Capture the cell that displays the provided text and extract its (X, Y) central coordinate. 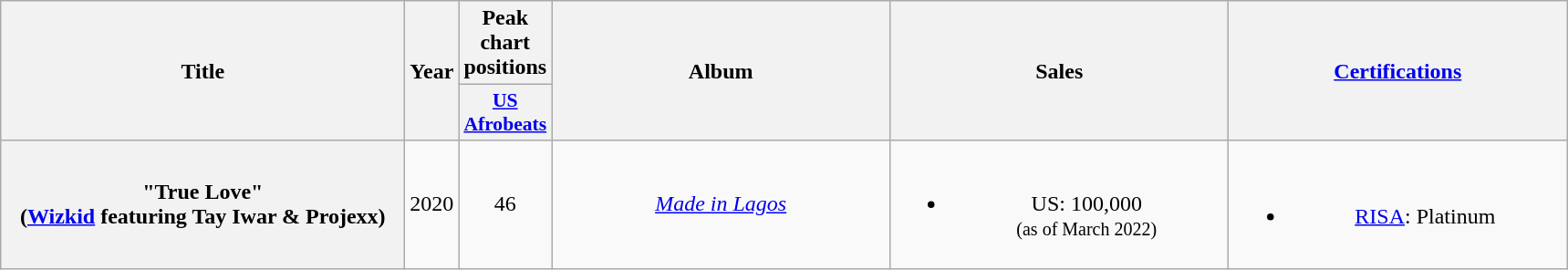
Title (202, 71)
Certifications (1397, 71)
Made in Lagos (721, 204)
Sales (1060, 71)
Album (721, 71)
Year (432, 71)
USAfrobeats (505, 113)
US: 100,000(as of March 2022) (1060, 204)
"True Love"(Wizkid featuring Tay Iwar & Projexx) (202, 204)
2020 (432, 204)
RISA: Platinum (1397, 204)
Peak chart positions (505, 43)
46 (505, 204)
